Search for the cell housing the specified text and yield its (X, Y) center coordinate. 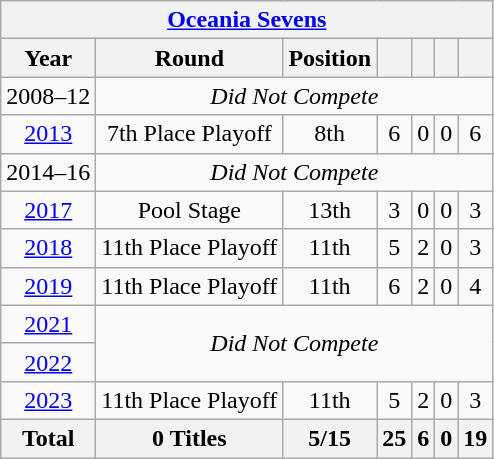
0 Titles (190, 438)
2014–16 (48, 172)
2019 (48, 286)
19 (476, 438)
5/15 (330, 438)
Year (48, 58)
Pool Stage (190, 210)
2017 (48, 210)
2013 (48, 134)
2022 (48, 362)
8th (330, 134)
Total (48, 438)
Position (330, 58)
25 (394, 438)
2008–12 (48, 96)
7th Place Playoff (190, 134)
4 (476, 286)
Oceania Sevens (247, 20)
2023 (48, 400)
13th (330, 210)
2018 (48, 248)
Round (190, 58)
2021 (48, 324)
